Return [x, y] of the center of cell containing provided text 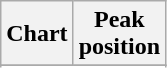
Chart [37, 34]
Peakposition [119, 34]
